Extract the [x, y] coordinate from the center of the cell holding the provided text.  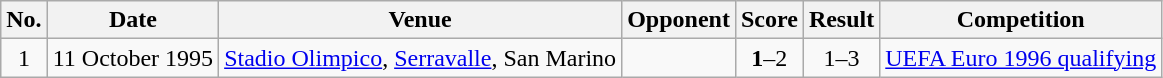
No. [24, 20]
Venue [420, 20]
Opponent [679, 20]
11 October 1995 [132, 58]
Competition [1021, 20]
1–2 [769, 58]
Date [132, 20]
Score [769, 20]
Stadio Olimpico, Serravalle, San Marino [420, 58]
1–3 [841, 58]
Result [841, 20]
1 [24, 58]
UEFA Euro 1996 qualifying [1021, 58]
